Extract the (X, Y) coordinate from the center of the cell holding the provided text.  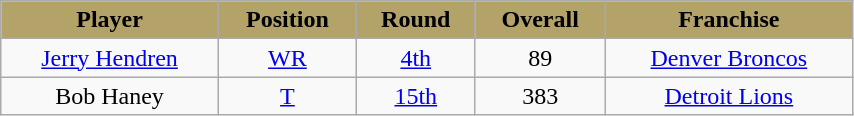
89 (540, 58)
Position (287, 20)
Denver Broncos (728, 58)
Overall (540, 20)
WR (287, 58)
Bob Haney (110, 96)
383 (540, 96)
15th (416, 96)
T (287, 96)
Round (416, 20)
4th (416, 58)
Franchise (728, 20)
Jerry Hendren (110, 58)
Player (110, 20)
Detroit Lions (728, 96)
